Determine the (x, y) coordinate at the center of the cell enclosing the given text.  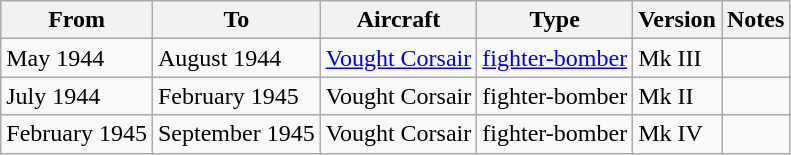
To (236, 20)
Mk II (678, 96)
From (77, 20)
Version (678, 20)
Type (555, 20)
July 1944 (77, 96)
Mk III (678, 58)
August 1944 (236, 58)
Mk IV (678, 134)
Aircraft (398, 20)
May 1944 (77, 58)
September 1945 (236, 134)
Notes (756, 20)
